Determine the (x, y) coordinate at the center of the cell enclosing the given text.  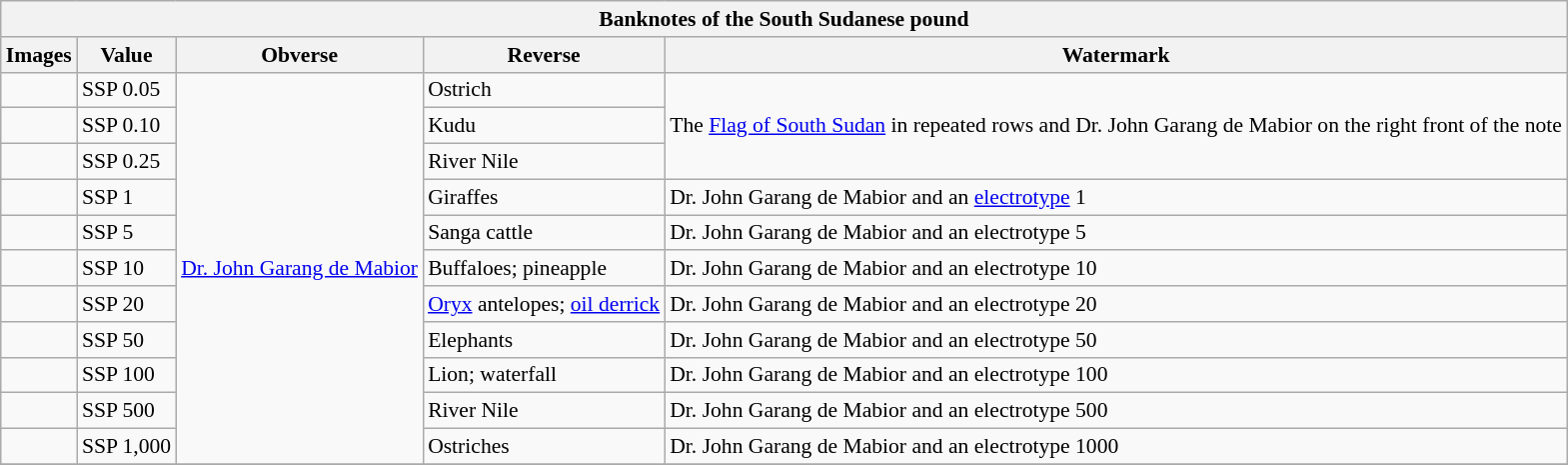
Dr. John Garang de Mabior and an electrotype 50 (1115, 340)
SSP 0.05 (126, 90)
SSP 50 (126, 340)
SSP 0.10 (126, 126)
SSP 10 (126, 269)
Watermark (1115, 55)
Value (126, 55)
Dr. John Garang de Mabior and an electrotype 1000 (1115, 447)
Images (39, 55)
Oryx antelopes; oil derrick (544, 304)
Dr. John Garang de Mabior and an electrotype 10 (1115, 269)
Lion; waterfall (544, 375)
Reverse (544, 55)
Buffaloes; pineapple (544, 269)
Dr. John Garang de Mabior and an electrotype 500 (1115, 411)
Dr. John Garang de Mabior and an electrotype 20 (1115, 304)
SSP 1 (126, 197)
Dr. John Garang de Mabior and an electrotype 1 (1115, 197)
Sanga cattle (544, 233)
Giraffes (544, 197)
Kudu (544, 126)
SSP 20 (126, 304)
Ostrich (544, 90)
The Flag of South Sudan in repeated rows and Dr. John Garang de Mabior on the right front of the note (1115, 126)
SSP 1,000 (126, 447)
SSP 0.25 (126, 162)
SSP 100 (126, 375)
Elephants (544, 340)
Obverse (300, 55)
Banknotes of the South Sudanese pound (784, 19)
Dr. John Garang de Mabior and an electrotype 100 (1115, 375)
Dr. John Garang de Mabior (300, 268)
SSP 5 (126, 233)
SSP 500 (126, 411)
Ostriches (544, 447)
Dr. John Garang de Mabior and an electrotype 5 (1115, 233)
